Search for the cell housing the specified text and yield its [X, Y] center coordinate. 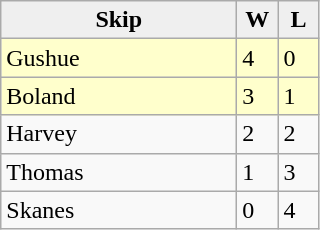
L [298, 20]
Boland [119, 96]
Thomas [119, 172]
Gushue [119, 58]
W [258, 20]
Skanes [119, 210]
Harvey [119, 134]
Skip [119, 20]
